Extract the (X, Y) coordinate from the center of the cell holding the provided text.  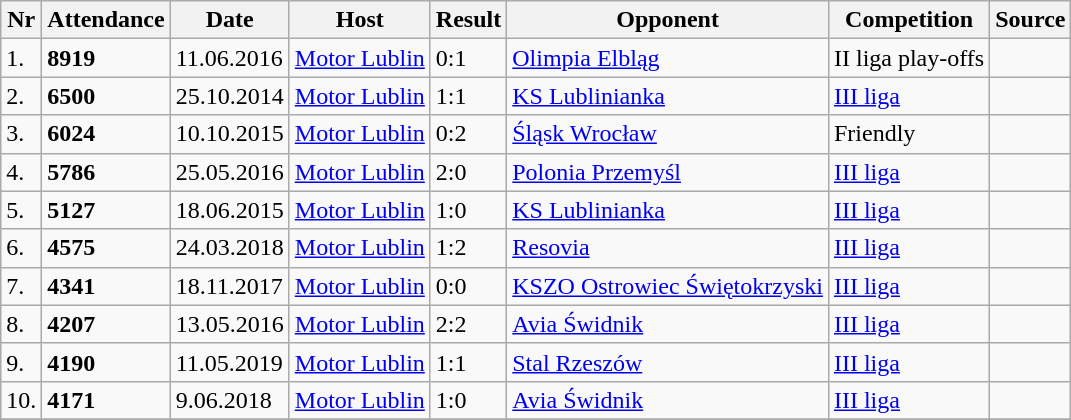
10.10.2015 (230, 134)
4341 (106, 286)
6500 (106, 96)
6. (22, 248)
II liga play-offs (908, 58)
4171 (106, 400)
11.05.2019 (230, 362)
7. (22, 286)
Attendance (106, 20)
10. (22, 400)
4190 (106, 362)
Source (1030, 20)
5. (22, 210)
6024 (106, 134)
0:2 (468, 134)
Result (468, 20)
Friendly (908, 134)
13.05.2016 (230, 324)
1. (22, 58)
24.03.2018 (230, 248)
Competition (908, 20)
11.06.2016 (230, 58)
Date (230, 20)
9. (22, 362)
Śląsk Wrocław (668, 134)
1:2 (468, 248)
Host (360, 20)
2:0 (468, 172)
Olimpia Elbląg (668, 58)
Stal Rzeszów (668, 362)
0:0 (468, 286)
4575 (106, 248)
8919 (106, 58)
KSZO Ostrowiec Świętokrzyski (668, 286)
8. (22, 324)
18.11.2017 (230, 286)
25.10.2014 (230, 96)
9.06.2018 (230, 400)
18.06.2015 (230, 210)
3. (22, 134)
Nr (22, 20)
0:1 (468, 58)
25.05.2016 (230, 172)
2:2 (468, 324)
5127 (106, 210)
4207 (106, 324)
5786 (106, 172)
Opponent (668, 20)
2. (22, 96)
Resovia (668, 248)
Polonia Przemyśl (668, 172)
4. (22, 172)
